Return the [x, y] coordinate for the center point of the cell that contains the specified text.  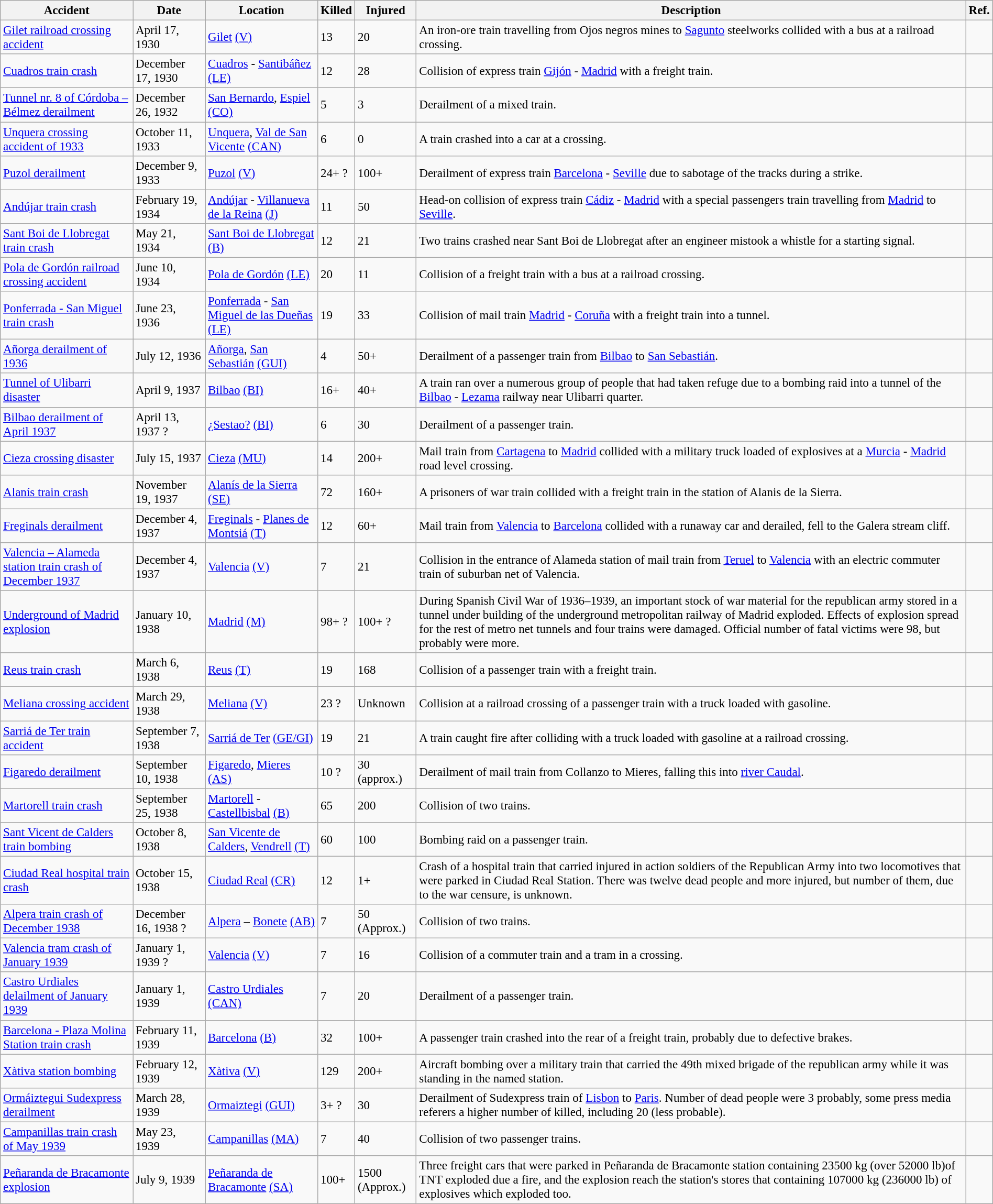
Derailment of a passenger train from Bilbao to San Sebastián. [691, 356]
100+ ? [385, 622]
Castro Urdiales delailment of January 1939 [67, 997]
April 17, 1930 [169, 38]
Mail train from Cartagena to Madrid collided with a military truck loaded of explosives at a Murcia - Madrid road level crossing. [691, 458]
Meliana crossing accident [67, 704]
February 19, 1934 [169, 206]
14 [336, 458]
Reus train crash [67, 670]
April 9, 1937 [169, 391]
March 29, 1938 [169, 704]
Pola de Gordón railroad crossing accident [67, 275]
Ciudad Real hospital train crash [67, 881]
Andújar train crash [67, 206]
Barcelona (B) [262, 1037]
Añorga derailment of 1936 [67, 356]
December 17, 1930 [169, 71]
72 [336, 492]
Collision of a passenger train with a freight train. [691, 670]
An iron-ore train travelling from Ojos negros mines to Sagunto steelworks collided with a bus at a railroad crossing. [691, 38]
Bilbao derailment of April 1937 [67, 424]
Derailment of mail train from Collanzo to Mieres, falling this into river Caudal. [691, 772]
January 1, 1939 ? [169, 956]
Figaredo, Mieres (AS) [262, 772]
Alpera – Bonete (AB) [262, 921]
50+ [385, 356]
Puzol (V) [262, 173]
July 9, 1939 [169, 1180]
Valencia tram crash of January 1939 [67, 956]
65 [336, 806]
Unquera crossing accident of 1933 [67, 139]
23 ? [336, 704]
24+ ? [336, 173]
June 23, 1936 [169, 315]
Figaredo derailment [67, 772]
100 [385, 839]
Collision at a railroad crossing of a passenger train with a truck loaded with gasoline. [691, 704]
Derailment of express train Barcelona - Seville due to sabotage of the tracks during a strike. [691, 173]
Collision of express train Gijón - Madrid with a freight train. [691, 71]
A train crashed into a car at a crossing. [691, 139]
33 [385, 315]
Meliana (V) [262, 704]
50 (Approx.) [385, 921]
Puzol derailment [67, 173]
Gilet (V) [262, 38]
San Vicente de Calders, Vendrell (T) [262, 839]
13 [336, 38]
December 26, 1932 [169, 105]
January 1, 1939 [169, 997]
129 [336, 1071]
Campanillas (MA) [262, 1139]
Collision of a freight train with a bus at a railroad crossing. [691, 275]
December 16, 1938 ? [169, 921]
July 12, 1936 [169, 356]
Bombing raid on a passenger train. [691, 839]
Castro Urdiales (CAN) [262, 997]
Xàtiva (V) [262, 1071]
Ref. [979, 10]
30 (approx.) [385, 772]
Tunnel of Ulibarri disaster [67, 391]
October 8, 1938 [169, 839]
Peñaranda de Bracamonte (SA) [262, 1180]
Freginals derailment [67, 526]
Sarriá de Ter train accident [67, 738]
160+ [385, 492]
February 12, 1939 [169, 1071]
Alanís train crash [67, 492]
168 [385, 670]
Gilet railroad crossing accident [67, 38]
November 19, 1937 [169, 492]
A train caught fire after colliding with a truck loaded with gasoline at a railroad crossing. [691, 738]
Location [262, 10]
September 7, 1938 [169, 738]
Cieza (MU) [262, 458]
Accident [67, 10]
Two trains crashed near Sant Boi de Llobregat after an engineer mistook a whistle for a starting signal. [691, 241]
Cieza crossing disaster [67, 458]
10 ? [336, 772]
Sarriá de Ter (GE/GI) [262, 738]
Injured [385, 10]
0 [385, 139]
September 10, 1938 [169, 772]
Killed [336, 10]
February 11, 1939 [169, 1037]
Andújar - Villanueva de la Reina (J) [262, 206]
January 10, 1938 [169, 622]
September 25, 1938 [169, 806]
Freginals - Planes de Montsiá (T) [262, 526]
40 [385, 1139]
Sant Boi de Llobregat (B) [262, 241]
October 15, 1938 [169, 881]
4 [336, 356]
Alpera train crash of December 1938 [67, 921]
Peñaranda de Bracamonte explosion [67, 1180]
Bilbao (BI) [262, 391]
16 [385, 956]
Collision of mail train Madrid - Coruña with a freight train into a tunnel. [691, 315]
98+ ? [336, 622]
16+ [336, 391]
Unquera, Val de San Vicente (CAN) [262, 139]
May 21, 1934 [169, 241]
Collision of two passenger trains. [691, 1139]
28 [385, 71]
Xàtiva station bombing [67, 1071]
June 10, 1934 [169, 275]
200 [385, 806]
Date [169, 10]
Martorell train crash [67, 806]
Mail train from Valencia to Barcelona collided with a runaway car and derailed, fell to the Galera stream cliff. [691, 526]
Sant Vicent de Calders train bombing [67, 839]
¿Sestao? (BI) [262, 424]
March 6, 1938 [169, 670]
Valencia – Alameda station train crash of December 1937 [67, 567]
Cuadros train crash [67, 71]
A passenger train crashed into the rear of a freight train, probably due to defective brakes. [691, 1037]
July 15, 1937 [169, 458]
Añorga, San Sebastián (GUI) [262, 356]
Alanís de la Sierra (SE) [262, 492]
40+ [385, 391]
Martorell - Castellbisbal (B) [262, 806]
Collision in the entrance of Alameda station of mail train from Teruel to Valencia with an electric commuter train of suburban net of Valencia. [691, 567]
December 9, 1933 [169, 173]
May 23, 1939 [169, 1139]
A prisoners of war train collided with a freight train in the station of Alanis de la Sierra. [691, 492]
San Bernardo, Espiel (CO) [262, 105]
Ciudad Real (CR) [262, 881]
Head-on collision of express train Cádiz - Madrid with a special passengers train travelling from Madrid to Seville. [691, 206]
Description [691, 10]
Derailment of a mixed train. [691, 105]
October 11, 1933 [169, 139]
Ormáiztegui Sudexpress derailment [67, 1106]
1500 (Approx.) [385, 1180]
Sant Boi de Llobregat train crash [67, 241]
Ormaiztegi (GUI) [262, 1106]
50 [385, 206]
Ponferrada - San Miguel train crash [67, 315]
April 13, 1937 ? [169, 424]
Underground of Madrid explosion [67, 622]
Collision of a commuter train and a tram in a crossing. [691, 956]
1+ [385, 881]
5 [336, 105]
60+ [385, 526]
Barcelona - Plaza Molina Station train crash [67, 1037]
Pola de Gordón (LE) [262, 275]
Madrid (M) [262, 622]
Cuadros - Santibáñez (LE) [262, 71]
32 [336, 1037]
60 [336, 839]
3 [385, 105]
Unknown [385, 704]
March 28, 1939 [169, 1106]
Ponferrada - San Miguel de las Dueñas (LE) [262, 315]
Tunnel nr. 8 of Córdoba – Bélmez derailment [67, 105]
3+ ? [336, 1106]
Aircraft bombing over a military train that carried the 49th mixed brigade of the republican army while it was standing in the named station. [691, 1071]
Reus (T) [262, 670]
Campanillas train crash of May 1939 [67, 1139]
